From the cell containing the given text, extract its center point as (x, y) coordinate. 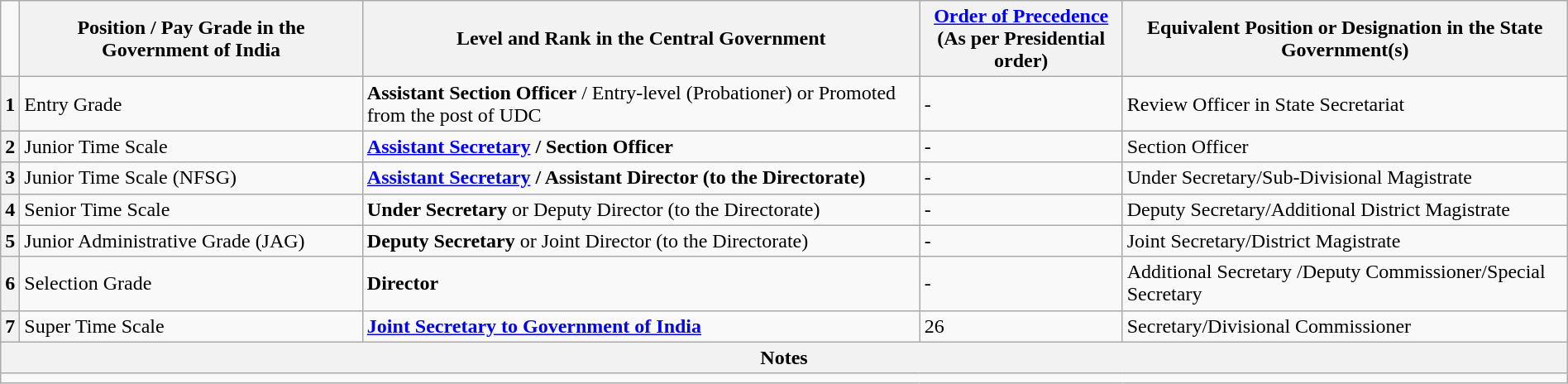
Director (641, 283)
1 (10, 104)
Joint Secretary to Government of India (641, 326)
Assistant Secretary / Assistant Director (to the Directorate) (641, 178)
Junior Time Scale (192, 146)
Assistant Section Officer / Entry-level (Probationer) or Promoted from the post of UDC (641, 104)
Deputy Secretary/Additional District Magistrate (1345, 209)
Review Officer in State Secretariat (1345, 104)
7 (10, 326)
6 (10, 283)
Senior Time Scale (192, 209)
Notes (784, 358)
Secretary/Divisional Commissioner (1345, 326)
Equivalent Position or Designation in the State Government(s) (1345, 39)
5 (10, 241)
Level and Rank in the Central Government (641, 39)
Order of Precedence (As per Presidential order) (1021, 39)
3 (10, 178)
Joint Secretary/District Magistrate (1345, 241)
Under Secretary or Deputy Director (to the Directorate) (641, 209)
4 (10, 209)
Under Secretary/Sub-Divisional Magistrate (1345, 178)
Junior Administrative Grade (JAG) (192, 241)
Position / Pay Grade in the Government of India (192, 39)
Additional Secretary /Deputy Commissioner/Special Secretary (1345, 283)
Selection Grade (192, 283)
Deputy Secretary or Joint Director (to the Directorate) (641, 241)
2 (10, 146)
Entry Grade (192, 104)
26 (1021, 326)
Assistant Secretary / Section Officer (641, 146)
Section Officer (1345, 146)
Junior Time Scale (NFSG) (192, 178)
Super Time Scale (192, 326)
